Extract the [x, y] coordinate from the center of the cell holding the provided text.  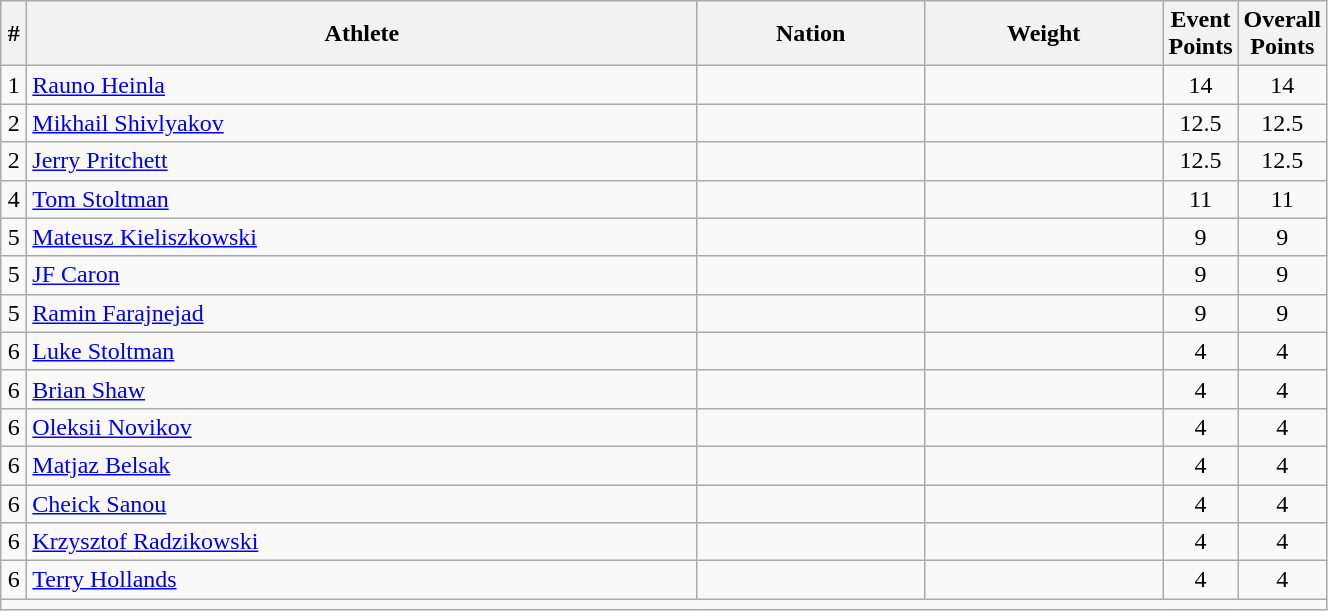
Luke Stoltman [362, 351]
# [14, 34]
Ramin Farajnejad [362, 313]
Overall Points [1282, 34]
Brian Shaw [362, 389]
Event Points [1200, 34]
Cheick Sanou [362, 503]
Jerry Pritchett [362, 161]
Oleksii Novikov [362, 427]
Rauno Heinla [362, 85]
Krzysztof Radzikowski [362, 542]
Athlete [362, 34]
Tom Stoltman [362, 199]
Mikhail Shivlyakov [362, 123]
Weight [1044, 34]
Mateusz Kieliszkowski [362, 237]
JF Caron [362, 275]
Terry Hollands [362, 580]
1 [14, 85]
Nation [810, 34]
Matjaz Belsak [362, 465]
